Provide the [x, y] coordinate of the cell's center where the given text is located.  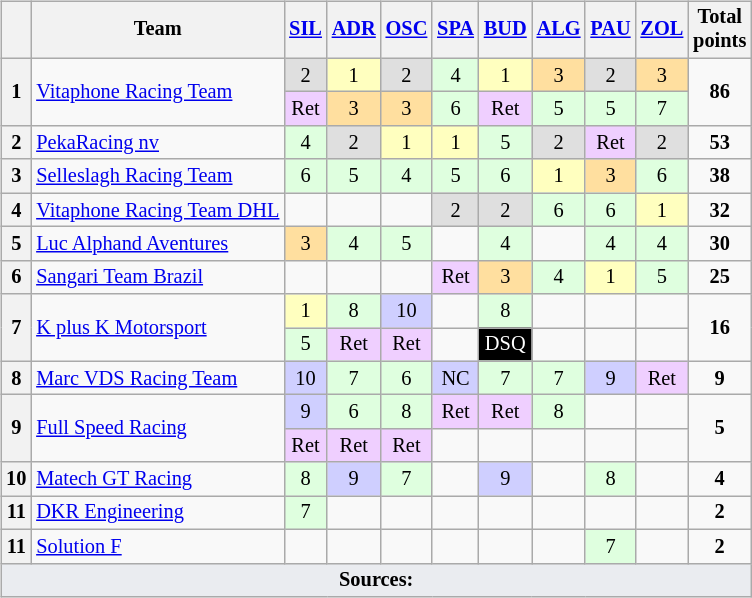
Matech GT Racing [158, 479]
Solution F [158, 546]
NC [456, 378]
Luc Alphand Aventures [158, 244]
32 [720, 210]
16 [720, 328]
PAU [610, 30]
SIL [306, 30]
Full Speed Racing [158, 428]
PekaRacing nv [158, 143]
25 [720, 277]
Vitaphone Racing Team [158, 92]
DSQ [506, 345]
Vitaphone Racing Team DHL [158, 210]
38 [720, 176]
SPA [456, 30]
Sources: [376, 580]
K plus K Motorsport [158, 328]
Sangari Team Brazil [158, 277]
Team [158, 30]
ADR [354, 30]
Marc VDS Racing Team [158, 378]
30 [720, 244]
BUD [506, 30]
86 [720, 92]
DKR Engineering [158, 513]
Totalpoints [720, 30]
ZOL [662, 30]
OSC [407, 30]
Selleslagh Racing Team [158, 176]
ALG [559, 30]
53 [720, 143]
